Return the [x, y] coordinate for the center point of the cell that contains the specified text.  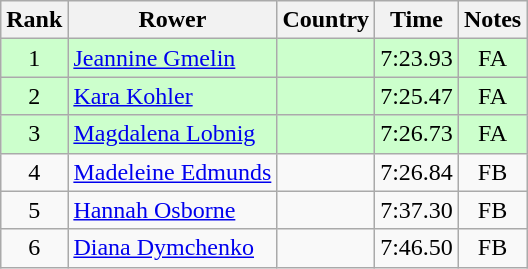
7:23.93 [417, 58]
7:46.50 [417, 248]
5 [34, 210]
Jeannine Gmelin [172, 58]
Notes [492, 20]
Rower [172, 20]
Diana Dymchenko [172, 248]
7:26.73 [417, 134]
7:26.84 [417, 172]
Hannah Osborne [172, 210]
Rank [34, 20]
2 [34, 96]
3 [34, 134]
7:25.47 [417, 96]
Kara Kohler [172, 96]
Country [326, 20]
Time [417, 20]
1 [34, 58]
7:37.30 [417, 210]
Magdalena Lobnig [172, 134]
4 [34, 172]
6 [34, 248]
Madeleine Edmunds [172, 172]
